Search for the cell housing the specified text and yield its (X, Y) center coordinate. 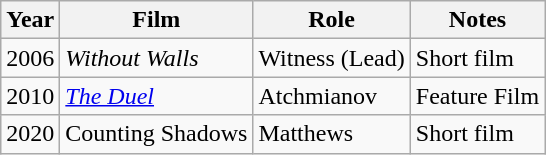
2020 (30, 134)
Role (332, 20)
Atchmianov (332, 96)
Matthews (332, 134)
The Duel (156, 96)
Notes (477, 20)
Feature Film (477, 96)
2010 (30, 96)
Without Walls (156, 58)
Counting Shadows (156, 134)
Film (156, 20)
2006 (30, 58)
Year (30, 20)
Witness (Lead) (332, 58)
